Capture the cell that displays the provided text and extract its (X, Y) central coordinate. 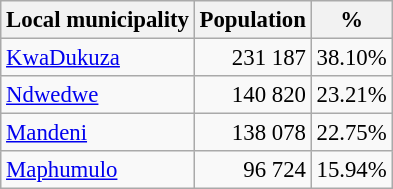
15.94% (352, 170)
Ndwedwe (98, 95)
96 724 (252, 170)
KwaDukuza (98, 58)
Population (252, 20)
% (352, 20)
22.75% (352, 133)
140 820 (252, 95)
Maphumulo (98, 170)
231 187 (252, 58)
38.10% (352, 58)
Mandeni (98, 133)
23.21% (352, 95)
138 078 (252, 133)
Local municipality (98, 20)
